Identify which cell holds the provided text, then report its [x, y] central coordinate. 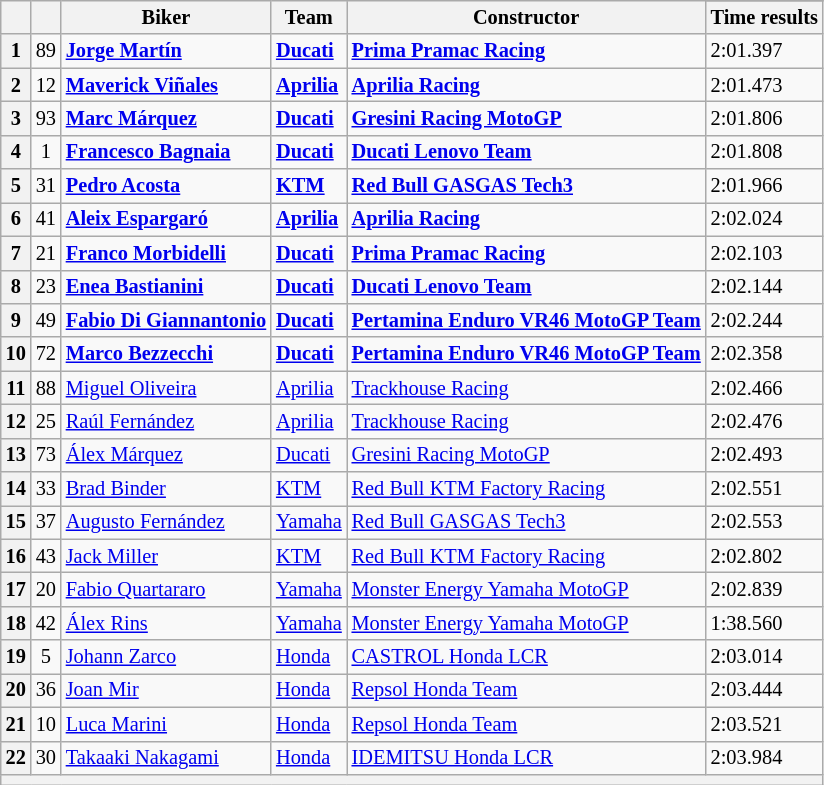
Augusto Fernández [166, 522]
2:02.103 [764, 253]
Time results [764, 17]
18 [16, 623]
Constructor [526, 17]
33 [46, 489]
Fabio Di Giannantonio [166, 320]
37 [46, 522]
11 [16, 388]
2:02.802 [764, 556]
4 [16, 152]
3 [16, 118]
CASTROL Honda LCR [526, 657]
2:02.144 [764, 287]
Takaaki Nakagami [166, 758]
2 [16, 85]
Marco Bezzecchi [166, 354]
73 [46, 455]
41 [46, 219]
2:02.476 [764, 421]
2:03.444 [764, 690]
72 [46, 354]
2:02.358 [764, 354]
2:02.244 [764, 320]
Jorge Martín [166, 51]
1:38.560 [764, 623]
2:01.806 [764, 118]
2:02.466 [764, 388]
Biker [166, 17]
2:02.553 [764, 522]
Joan Mir [166, 690]
8 [16, 287]
2:03.984 [764, 758]
93 [46, 118]
36 [46, 690]
Johann Zarco [166, 657]
2:03.521 [764, 724]
88 [46, 388]
Jack Miller [166, 556]
13 [16, 455]
2:02.024 [764, 219]
17 [16, 589]
30 [46, 758]
89 [46, 51]
2:02.551 [764, 489]
Aleix Espargaró [166, 219]
2:01.473 [764, 85]
Enea Bastianini [166, 287]
14 [16, 489]
Luca Marini [166, 724]
Team [309, 17]
31 [46, 186]
16 [16, 556]
42 [46, 623]
49 [46, 320]
6 [16, 219]
Marc Márquez [166, 118]
2:01.966 [764, 186]
Brad Binder [166, 489]
Francesco Bagnaia [166, 152]
15 [16, 522]
Álex Márquez [166, 455]
2:03.014 [764, 657]
43 [46, 556]
Fabio Quartararo [166, 589]
Pedro Acosta [166, 186]
Maverick Viñales [166, 85]
22 [16, 758]
2:02.839 [764, 589]
23 [46, 287]
Raúl Fernández [166, 421]
2:01.397 [764, 51]
9 [16, 320]
7 [16, 253]
IDEMITSU Honda LCR [526, 758]
Franco Morbidelli [166, 253]
2:01.808 [764, 152]
2:02.493 [764, 455]
Miguel Oliveira [166, 388]
19 [16, 657]
Álex Rins [166, 623]
25 [46, 421]
